Identify which cell holds the provided text, then report its (X, Y) central coordinate. 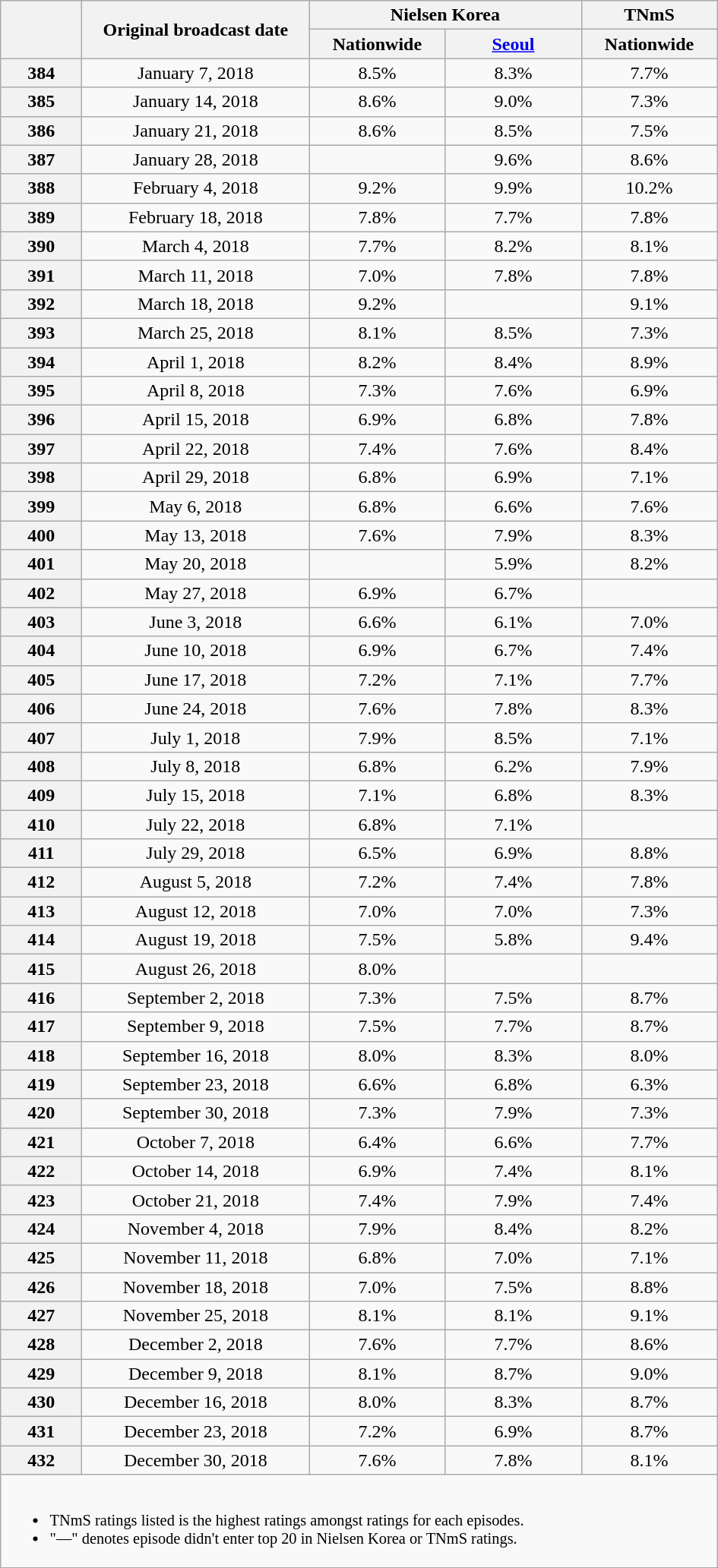
418 (41, 1055)
389 (41, 217)
423 (41, 1200)
415 (41, 969)
April 22, 2018 (196, 449)
386 (41, 131)
January 28, 2018 (196, 159)
422 (41, 1171)
5.9% (514, 564)
403 (41, 622)
January 21, 2018 (196, 131)
December 9, 2018 (196, 1374)
April 1, 2018 (196, 362)
May 13, 2018 (196, 535)
August 5, 2018 (196, 882)
5.8% (514, 940)
407 (41, 737)
November 4, 2018 (196, 1229)
April 8, 2018 (196, 391)
March 18, 2018 (196, 304)
419 (41, 1084)
August 26, 2018 (196, 969)
October 7, 2018 (196, 1142)
December 30, 2018 (196, 1460)
January 14, 2018 (196, 102)
Seoul (514, 44)
September 23, 2018 (196, 1084)
396 (41, 420)
402 (41, 593)
10.2% (649, 188)
414 (41, 940)
384 (41, 73)
October 21, 2018 (196, 1200)
8.9% (649, 362)
421 (41, 1142)
388 (41, 188)
June 10, 2018 (196, 651)
397 (41, 449)
6.4% (377, 1142)
399 (41, 506)
May 20, 2018 (196, 564)
July 29, 2018 (196, 853)
413 (41, 911)
November 11, 2018 (196, 1257)
August 19, 2018 (196, 940)
398 (41, 478)
409 (41, 795)
9.4% (649, 940)
420 (41, 1113)
432 (41, 1460)
412 (41, 882)
6.2% (514, 766)
March 11, 2018 (196, 275)
July 22, 2018 (196, 824)
April 15, 2018 (196, 420)
September 16, 2018 (196, 1055)
410 (41, 824)
395 (41, 391)
6.3% (649, 1084)
February 4, 2018 (196, 188)
December 2, 2018 (196, 1345)
417 (41, 1027)
6.5% (377, 853)
March 25, 2018 (196, 333)
November 25, 2018 (196, 1316)
416 (41, 998)
July 8, 2018 (196, 766)
394 (41, 362)
May 27, 2018 (196, 593)
424 (41, 1229)
393 (41, 333)
429 (41, 1374)
426 (41, 1287)
March 4, 2018 (196, 246)
September 2, 2018 (196, 998)
July 15, 2018 (196, 795)
392 (41, 304)
387 (41, 159)
May 6, 2018 (196, 506)
6.1% (514, 622)
November 18, 2018 (196, 1287)
430 (41, 1402)
January 7, 2018 (196, 73)
406 (41, 708)
TNmS (649, 15)
431 (41, 1431)
June 24, 2018 (196, 708)
February 18, 2018 (196, 217)
390 (41, 246)
427 (41, 1316)
April 29, 2018 (196, 478)
9.9% (514, 188)
September 9, 2018 (196, 1027)
Original broadcast date (196, 30)
June 17, 2018 (196, 680)
391 (41, 275)
411 (41, 853)
August 12, 2018 (196, 911)
December 23, 2018 (196, 1431)
404 (41, 651)
428 (41, 1345)
9.6% (514, 159)
408 (41, 766)
September 30, 2018 (196, 1113)
425 (41, 1257)
July 1, 2018 (196, 737)
Nielsen Korea (445, 15)
October 14, 2018 (196, 1171)
June 3, 2018 (196, 622)
385 (41, 102)
401 (41, 564)
400 (41, 535)
405 (41, 680)
December 16, 2018 (196, 1402)
